Search for the cell housing the specified text and yield its [X, Y] center coordinate. 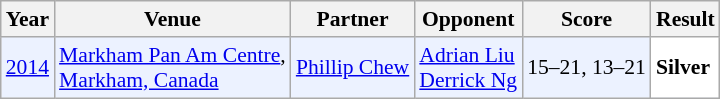
15–21, 13–21 [586, 68]
Venue [172, 19]
Year [28, 19]
Partner [352, 19]
Silver [686, 68]
Result [686, 19]
Adrian Liu Derrick Ng [468, 68]
Score [586, 19]
Markham Pan Am Centre,Markham, Canada [172, 68]
2014 [28, 68]
Opponent [468, 19]
Phillip Chew [352, 68]
